Output the [x, y] coordinate of the center of the cell containing the given text.  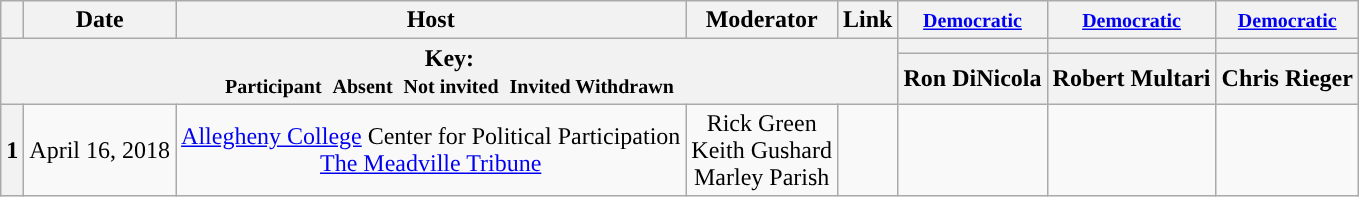
Robert Multari [1132, 78]
Date [100, 20]
Host [431, 20]
Link [868, 20]
Rick GreenKeith GushardMarley Parish [762, 150]
Allegheny College Center for Political ParticipationThe Meadville Tribune [431, 150]
Key: Participant Absent Not invited Invited Withdrawn [450, 72]
April 16, 2018 [100, 150]
Chris Rieger [1287, 78]
Moderator [762, 20]
Ron DiNicola [972, 78]
1 [12, 150]
